Capture the cell that displays the provided text and extract its [x, y] central coordinate. 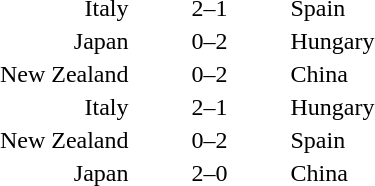
2–1 [210, 107]
